Capture the cell that displays the provided text and extract its (X, Y) central coordinate. 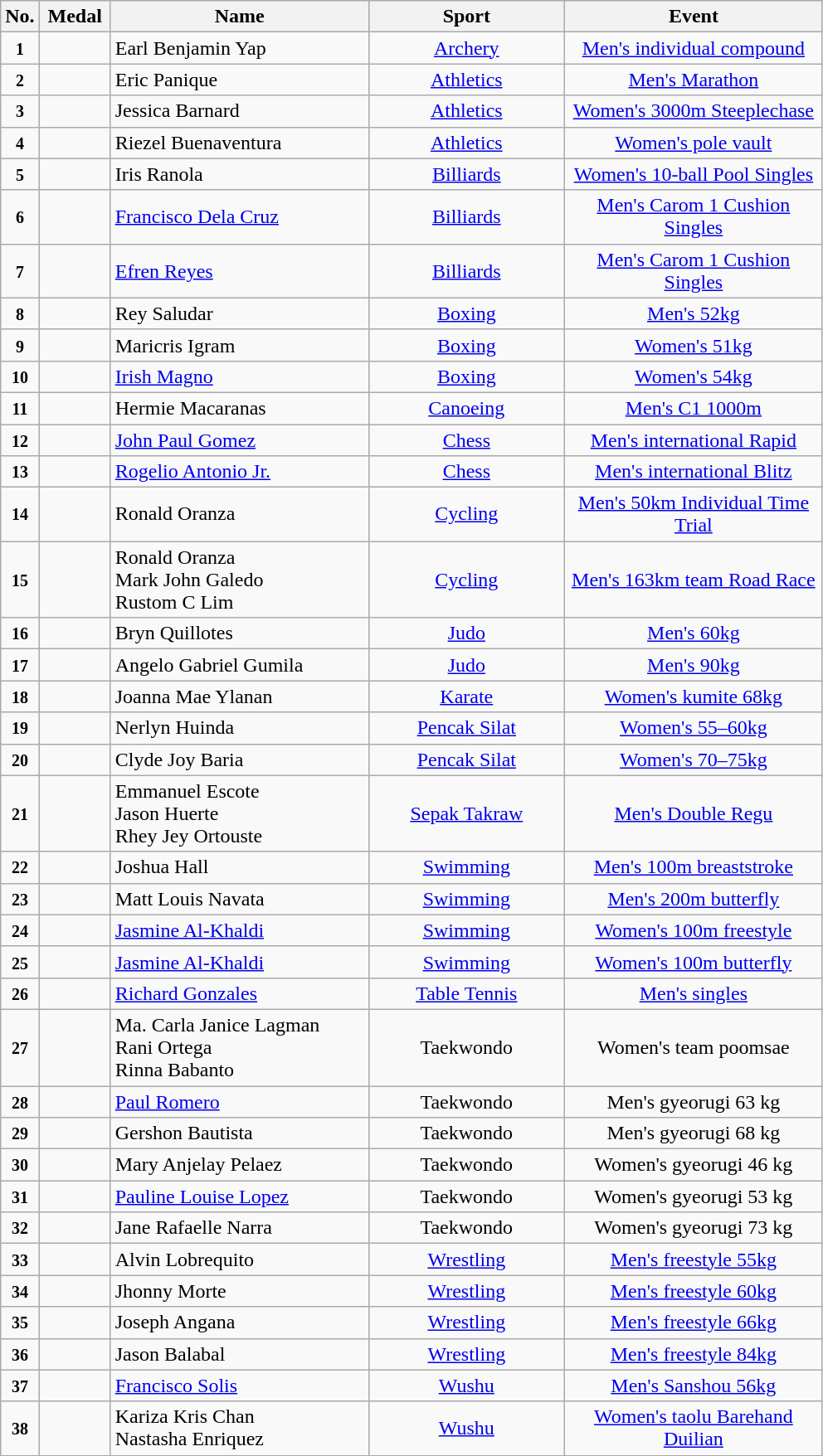
Women's gyeorugi 73 kg (694, 1228)
Iris Ranola (239, 174)
Sport (466, 17)
Women's 55–60kg (694, 728)
5 (20, 174)
11 (20, 408)
37 (20, 1386)
Francisco Solis (239, 1386)
Men's C1 1000m (694, 408)
Women's gyeorugi 46 kg (694, 1165)
10 (20, 376)
20 (20, 760)
Nerlyn Huinda (239, 728)
Matt Louis Navata (239, 899)
32 (20, 1228)
Women's 100m freestyle (694, 930)
12 (20, 440)
Women's 54kg (694, 376)
Pauline Louise Lopez (239, 1196)
Jason Balabal (239, 1354)
34 (20, 1291)
Ronald OranzaMark John GaledoRustom C Lim (239, 580)
36 (20, 1354)
John Paul Gomez (239, 440)
Event (694, 17)
Men's freestyle 66kg (694, 1323)
Women's team poomsae (694, 1047)
6 (20, 217)
7 (20, 270)
Women's 51kg (694, 345)
Men's gyeorugi 63 kg (694, 1102)
Rogelio Antonio Jr. (239, 472)
Men's Marathon (694, 80)
Men's freestyle 55kg (694, 1259)
Joshua Hall (239, 867)
8 (20, 313)
23 (20, 899)
Men's international Rapid (694, 440)
26 (20, 993)
Earl Benjamin Yap (239, 48)
14 (20, 514)
No. (20, 17)
18 (20, 696)
Irish Magno (239, 376)
Alvin Lobrequito (239, 1259)
Clyde Joy Baria (239, 760)
Mary Anjelay Pelaez (239, 1165)
Women's taolu Barehand Duilian (694, 1428)
24 (20, 930)
Men's individual compound (694, 48)
Women's 70–75kg (694, 760)
Francisco Dela Cruz (239, 217)
Men's freestyle 84kg (694, 1354)
Bryn Quillotes (239, 633)
Eric Panique (239, 80)
Men's Sanshou 56kg (694, 1386)
Men's Double Regu (694, 813)
4 (20, 143)
Riezel Buenaventura (239, 143)
Joseph Angana (239, 1323)
Women's 10-ball Pool Singles (694, 174)
Karate (466, 696)
19 (20, 728)
15 (20, 580)
Paul Romero (239, 1102)
35 (20, 1323)
Women's gyeorugi 53 kg (694, 1196)
Ma. Carla Janice LagmanRani OrtegaRinna Babanto (239, 1047)
Rey Saludar (239, 313)
25 (20, 962)
Jane Rafaelle Narra (239, 1228)
Emmanuel EscoteJason HuerteRhey Jey Ortouste (239, 813)
Ronald Oranza (239, 514)
Women's 3000m Steeplechase (694, 111)
Medal (75, 17)
9 (20, 345)
Men's 90kg (694, 665)
Maricris Igram (239, 345)
17 (20, 665)
Men's 52kg (694, 313)
Women's pole vault (694, 143)
Table Tennis (466, 993)
Kariza Kris ChanNastasha Enriquez (239, 1428)
30 (20, 1165)
Jhonny Morte (239, 1291)
Hermie Macaranas (239, 408)
38 (20, 1428)
16 (20, 633)
Canoeing (466, 408)
Men's singles (694, 993)
21 (20, 813)
27 (20, 1047)
Efren Reyes (239, 270)
29 (20, 1133)
Men's 50km Individual Time Trial (694, 514)
Women's 100m butterfly (694, 962)
31 (20, 1196)
Men's international Blitz (694, 472)
Men's 163km team Road Race (694, 580)
Richard Gonzales (239, 993)
Jessica Barnard (239, 111)
3 (20, 111)
Women's kumite 68kg (694, 696)
Men's freestyle 60kg (694, 1291)
28 (20, 1102)
1 (20, 48)
Archery (466, 48)
Name (239, 17)
Men's 60kg (694, 633)
Joanna Mae Ylanan (239, 696)
Men's gyeorugi 68 kg (694, 1133)
Sepak Takraw (466, 813)
Men's 100m breaststroke (694, 867)
33 (20, 1259)
Gershon Bautista (239, 1133)
Angelo Gabriel Gumila (239, 665)
2 (20, 80)
13 (20, 472)
Men's 200m butterfly (694, 899)
22 (20, 867)
